Scan for the cell matching the given text and deliver its (x, y) coordinate at center. 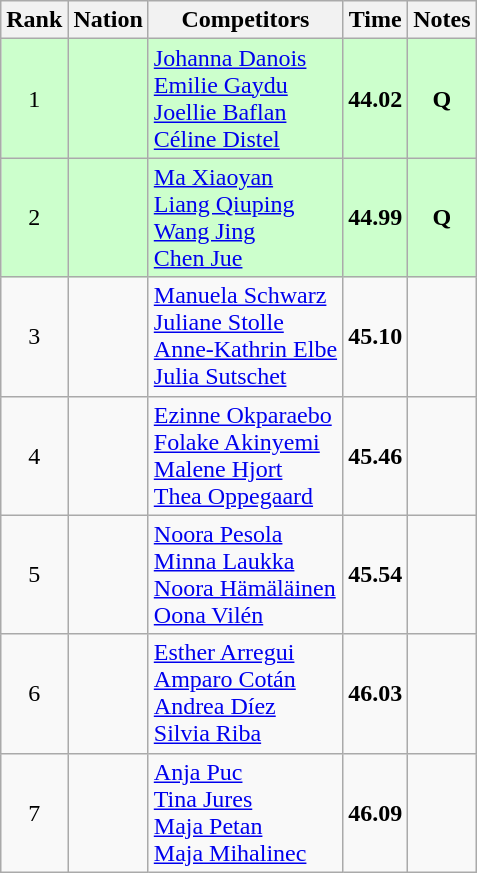
7 (34, 812)
46.03 (376, 694)
4 (34, 456)
Johanna DanoisEmilie GayduJoellie BaflanCéline Distel (245, 98)
45.10 (376, 336)
Rank (34, 20)
44.99 (376, 218)
3 (34, 336)
46.09 (376, 812)
Competitors (245, 20)
Anja PucTina JuresMaja PetanMaja Mihalinec (245, 812)
Time (376, 20)
Notes (442, 20)
Esther ArreguiAmparo CotánAndrea DíezSilvia Riba (245, 694)
6 (34, 694)
Manuela SchwarzJuliane StolleAnne-Kathrin ElbeJulia Sutschet (245, 336)
5 (34, 574)
Ma XiaoyanLiang QiupingWang JingChen Jue (245, 218)
45.54 (376, 574)
Ezinne OkparaeboFolake AkinyemiMalene HjortThea Oppegaard (245, 456)
44.02 (376, 98)
45.46 (376, 456)
2 (34, 218)
Noora PesolaMinna LaukkaNoora HämäläinenOona Vilén (245, 574)
1 (34, 98)
Nation (108, 20)
